Return the [x, y] coordinate for the center point of the cell that contains the specified text.  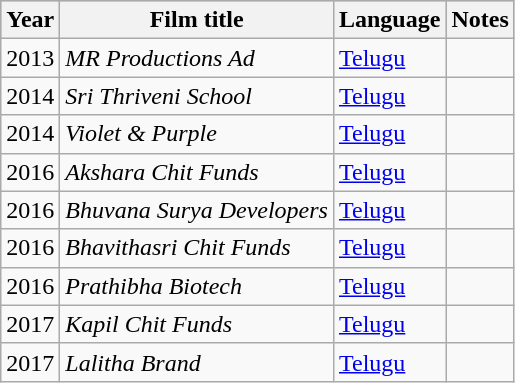
Sri Thriveni School [197, 96]
Bhavithasri Chit Funds [197, 248]
MR Productions Ad [197, 58]
Prathibha Biotech [197, 286]
Notes [480, 20]
Lalitha Brand [197, 362]
Language [389, 20]
Violet & Purple [197, 134]
Bhuvana Surya Developers [197, 210]
Kapil Chit Funds [197, 324]
Year [30, 20]
Film title [197, 20]
2013 [30, 58]
Akshara Chit Funds [197, 172]
